Provide the [x, y] coordinate of the cell's center where the given text is located.  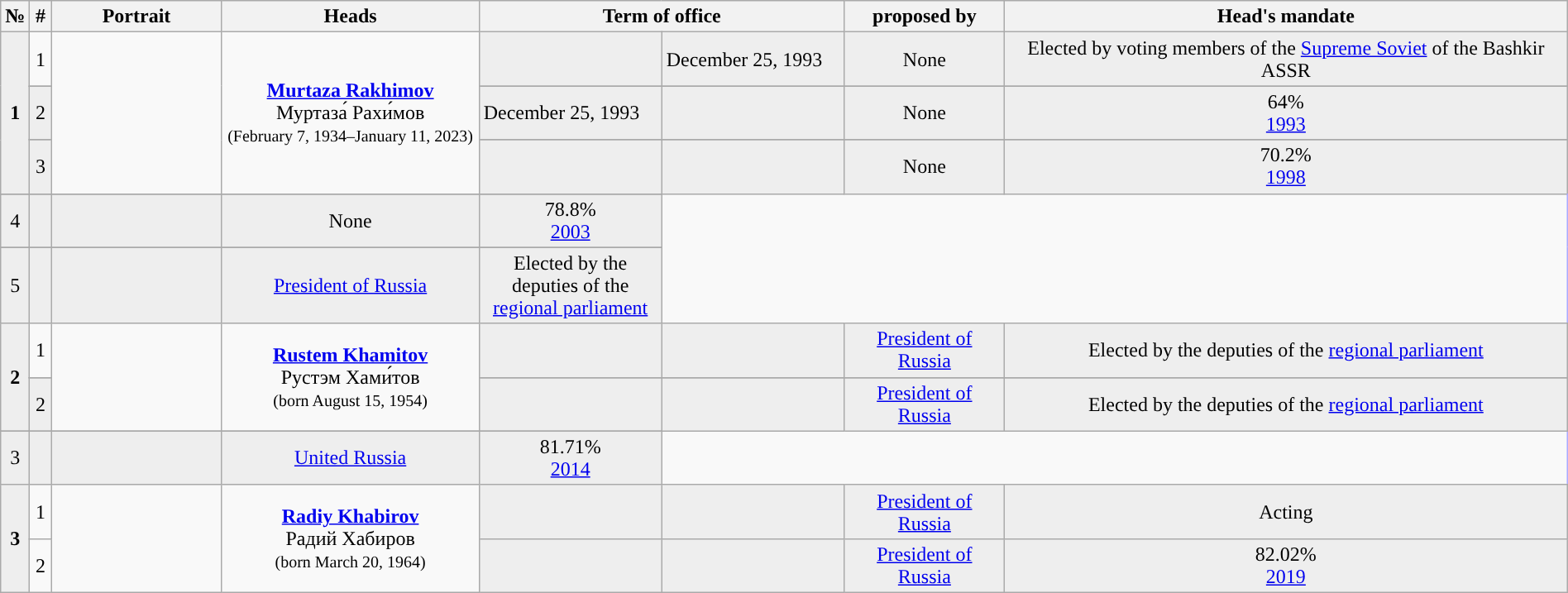
64%1993 [1285, 112]
№ [15, 17]
82.02%2019 [1285, 566]
# [41, 17]
Term of office [662, 17]
Heads [351, 17]
4 [15, 220]
78.8% 2003 [571, 220]
Portrait [136, 17]
Elected by voting members of the Supreme Soviet of the Bashkir ASSR [1285, 60]
Head's mandate [1285, 17]
Rustem Khamitov Рустэм Хами́тов(born August 15, 1954) [351, 377]
Radiy Khabirov Радий Хабиров(born March 20, 1964) [351, 538]
70.2%1998 [1285, 167]
proposed by [925, 17]
81.71%2014 [571, 458]
Murtaza RakhimovМуртаза́ Рахи́мов(February 7, 1934–January 11, 2023) [351, 112]
5 [15, 285]
United Russia [351, 458]
Acting [1285, 511]
